Output the [X, Y] coordinate of the center of the cell containing the given text.  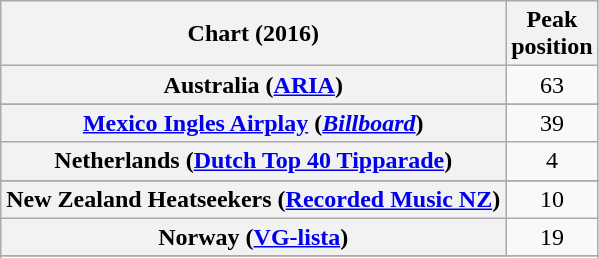
Chart (2016) [254, 34]
19 [552, 237]
Mexico Ingles Airplay (Billboard) [254, 123]
Peakposition [552, 34]
Netherlands (Dutch Top 40 Tipparade) [254, 161]
63 [552, 85]
Australia (ARIA) [254, 85]
New Zealand Heatseekers (Recorded Music NZ) [254, 199]
39 [552, 123]
4 [552, 161]
Norway (VG-lista) [254, 237]
10 [552, 199]
